From the cell containing the given text, extract its center point as (x, y) coordinate. 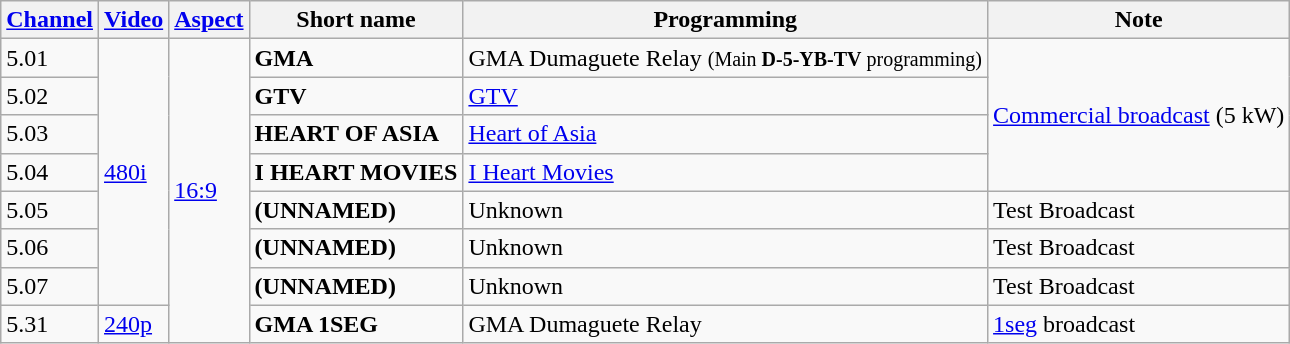
Aspect (209, 20)
Note (1139, 20)
Programming (726, 20)
5.06 (50, 248)
HEART OF ASIA (356, 134)
GMA (356, 58)
5.01 (50, 58)
16:9 (209, 191)
5.03 (50, 134)
5.05 (50, 210)
5.07 (50, 286)
Commercial broadcast (5 kW) (1139, 115)
Short name (356, 20)
Heart of Asia (726, 134)
Channel (50, 20)
5.04 (50, 172)
240p (134, 324)
GMA 1SEG (356, 324)
I HEART MOVIES (356, 172)
GMA Dumaguete Relay (Main D-5-YB-TV programming) (726, 58)
480i (134, 172)
5.31 (50, 324)
5.02 (50, 96)
Video (134, 20)
1seg broadcast (1139, 324)
I Heart Movies (726, 172)
GMA Dumaguete Relay (726, 324)
